Find where the given text appears and provide that cell's center as [X, Y] coordinate. 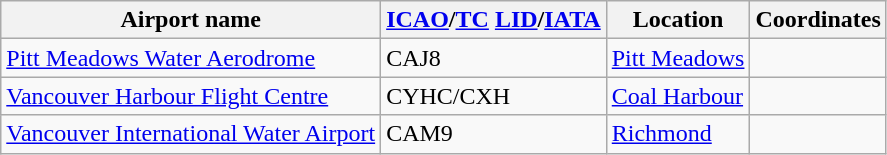
Vancouver Harbour Flight Centre [191, 96]
Airport name [191, 20]
Richmond [678, 134]
Pitt Meadows [678, 58]
ICAO/TC LID/IATA [494, 20]
CYHC/CXH [494, 96]
CAJ8 [494, 58]
Coal Harbour [678, 96]
Pitt Meadows Water Aerodrome [191, 58]
Vancouver International Water Airport [191, 134]
Coordinates [818, 20]
Location [678, 20]
CAM9 [494, 134]
